Detect which cell encompasses the target text, then output its [X, Y] center coordinate. 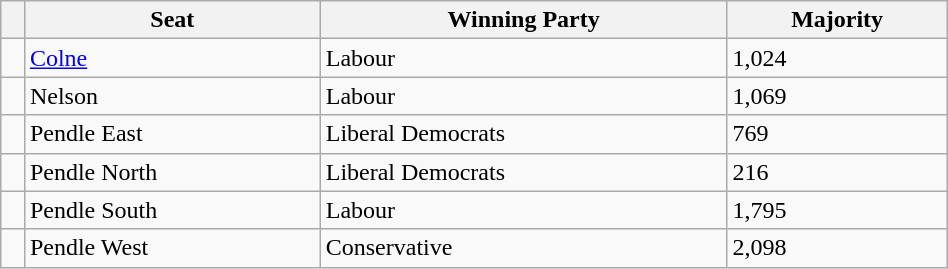
Conservative [524, 248]
Majority [837, 20]
Pendle East [172, 134]
769 [837, 134]
216 [837, 172]
Winning Party [524, 20]
Pendle South [172, 210]
1,024 [837, 58]
Pendle West [172, 248]
Colne [172, 58]
Pendle North [172, 172]
Nelson [172, 96]
1,795 [837, 210]
Seat [172, 20]
2,098 [837, 248]
1,069 [837, 96]
